Identify which cell holds the provided text, then report its (x, y) central coordinate. 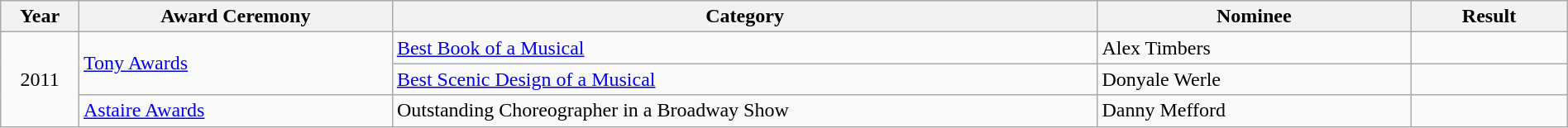
Year (40, 17)
Result (1489, 17)
Alex Timbers (1254, 48)
2011 (40, 79)
Award Ceremony (235, 17)
Best Book of a Musical (744, 48)
Category (744, 17)
Danny Mefford (1254, 111)
Nominee (1254, 17)
Best Scenic Design of a Musical (744, 79)
Donyale Werle (1254, 79)
Tony Awards (235, 64)
Outstanding Choreographer in a Broadway Show (744, 111)
Astaire Awards (235, 111)
